Pinpoint the cell where the given text exists, returning its [x, y] midpoint coordinate. 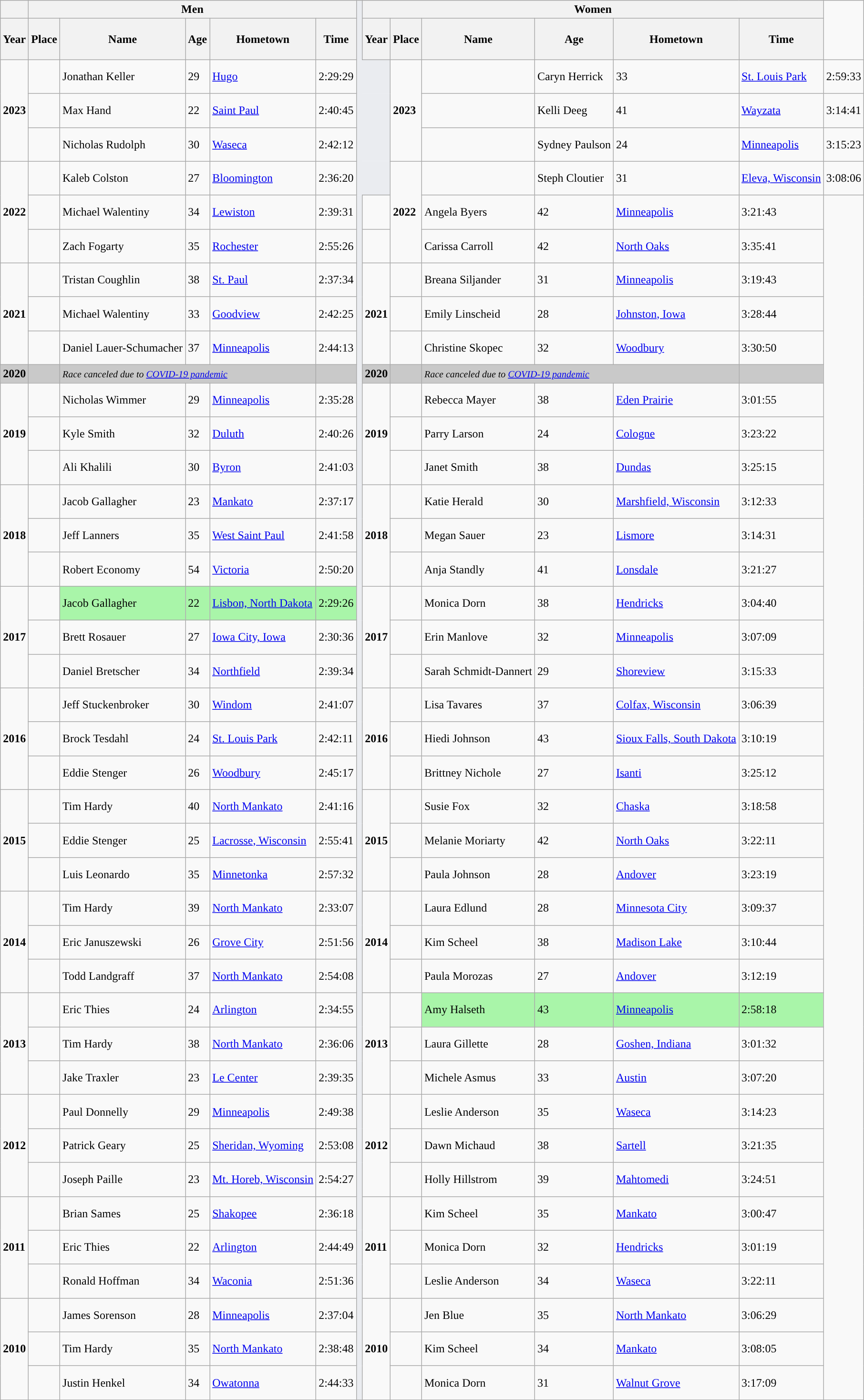
Kyle Smith [123, 434]
Steph Cloutier [574, 178]
54 [197, 570]
2:39:35 [336, 1078]
Daniel Bretscher [123, 671]
2:40:26 [336, 434]
2:55:41 [336, 840]
Eric Januszewski [123, 943]
Northfield [263, 671]
3:12:33 [782, 502]
3:10:44 [782, 943]
Parry Larson [478, 434]
Rochester [263, 246]
Breana Siljander [478, 280]
2:39:31 [336, 212]
Emily Linscheid [478, 314]
2:41:03 [336, 467]
2:37:34 [336, 280]
3:24:51 [782, 1179]
3:01:19 [782, 1247]
Saint Paul [263, 111]
2:45:17 [336, 773]
Lewiston [263, 212]
3:21:27 [782, 570]
Paula Morozas [478, 976]
3:17:09 [782, 1382]
2:42:11 [336, 738]
3:21:35 [782, 1146]
Madison Lake [676, 943]
Jeff Lanners [123, 535]
3:04:40 [782, 603]
Goodview [263, 314]
2:49:38 [336, 1111]
Katie Herald [478, 502]
Mahtomedi [676, 1179]
Robert Economy [123, 570]
Eleva, Wisconsin [782, 178]
Brian Sames [123, 1213]
Hiedi Johnson [478, 738]
Byron [263, 467]
2:55:26 [336, 246]
2:51:56 [336, 943]
2:39:34 [336, 671]
3:08:06 [843, 178]
3:14:41 [843, 111]
Luis Leonardo [123, 874]
Dundas [676, 467]
2:36:20 [336, 178]
Sydney Paulson [574, 144]
2:44:49 [336, 1247]
2:30:36 [336, 637]
3:01:32 [782, 1044]
Waconia [263, 1281]
40 [197, 806]
Eden Prairie [676, 400]
Jonathan Keller [123, 76]
Megan Sauer [478, 535]
Joseph Paille [123, 1179]
2:35:28 [336, 400]
Shoreview [676, 671]
3:12:19 [782, 976]
2:41:16 [336, 806]
Brock Tesdahl [123, 738]
Nicholas Rudolph [123, 144]
Minnetonka [263, 874]
Iowa City, Iowa [263, 637]
Melanie Moriarty [478, 840]
3:14:23 [782, 1111]
2:36:06 [336, 1044]
Brittney Nichole [478, 773]
2:34:55 [336, 1010]
Johnston, Iowa [676, 314]
Amy Halseth [478, 1010]
Holly Hillstrom [478, 1179]
Zach Fogarty [123, 246]
Laura Edlund [478, 908]
2:57:32 [336, 874]
2:59:33 [843, 76]
Carissa Carroll [478, 246]
Bloomington [263, 178]
2:41:58 [336, 535]
Isanti [676, 773]
Paul Donnelly [123, 1111]
3:07:09 [782, 637]
3:15:23 [843, 144]
Paula Johnson [478, 874]
2:54:08 [336, 976]
3:23:19 [782, 874]
3:06:39 [782, 705]
Lisbon, North Dakota [263, 603]
Kaleb Colston [123, 178]
Michele Asmus [478, 1078]
2:37:04 [336, 1315]
Lisa Tavares [478, 705]
Janet Smith [478, 467]
2:37:17 [336, 502]
Cologne [676, 434]
3:25:12 [782, 773]
Chaska [676, 806]
Nicholas Wimmer [123, 400]
Lonsdale [676, 570]
Caryn Herrick [574, 76]
3:14:31 [782, 535]
2:44:33 [336, 1382]
Sarah Schmidt-Dannert [478, 671]
Shakopee [263, 1213]
Duluth [263, 434]
Brett Rosauer [123, 637]
2:29:29 [336, 76]
Minnesota City [676, 908]
Lacrosse, Wisconsin [263, 840]
Jeff Stuckenbroker [123, 705]
Kelli Deeg [574, 111]
Dawn Michaud [478, 1146]
Sioux Falls, South Dakota [676, 738]
Grove City [263, 943]
Todd Landgraff [123, 976]
2:40:45 [336, 111]
Hugo [263, 76]
Justin Henkel [123, 1382]
Rebecca Mayer [478, 400]
Wayzata [782, 111]
Ali Khalili [123, 467]
2:38:48 [336, 1349]
3:01:55 [782, 400]
3:09:37 [782, 908]
2:42:12 [336, 144]
3:28:44 [782, 314]
Anja Standly [478, 570]
Mt. Horeb, Wisconsin [263, 1179]
3:30:50 [782, 347]
2:53:08 [336, 1146]
3:10:19 [782, 738]
Austin [676, 1078]
Women [593, 10]
2:33:07 [336, 908]
Daniel Lauer-Schumacher [123, 347]
3:15:33 [782, 671]
Erin Manlove [478, 637]
3:08:05 [782, 1349]
Jake Traxler [123, 1078]
Jen Blue [478, 1315]
Christine Skopec [478, 347]
Victoria [263, 570]
2:58:18 [782, 1010]
3:35:41 [782, 246]
Colfax, Wisconsin [676, 705]
Susie Fox [478, 806]
West Saint Paul [263, 535]
Owatonna [263, 1382]
Le Center [263, 1078]
3:07:20 [782, 1078]
2:51:36 [336, 1281]
3:19:43 [782, 280]
2:54:27 [336, 1179]
Windom [263, 705]
3:06:29 [782, 1315]
2:29:26 [336, 603]
Sheridan, Wyoming [263, 1146]
Patrick Geary [123, 1146]
Marshfield, Wisconsin [676, 502]
2:42:25 [336, 314]
3:18:58 [782, 806]
3:25:15 [782, 467]
Angela Byers [478, 212]
Goshen, Indiana [676, 1044]
Lismore [676, 535]
Laura Gillette [478, 1044]
3:21:43 [782, 212]
2:44:13 [336, 347]
Men [193, 10]
3:23:22 [782, 434]
Sartell [676, 1146]
St. Paul [263, 280]
Walnut Grove [676, 1382]
Ronald Hoffman [123, 1281]
3:00:47 [782, 1213]
Max Hand [123, 111]
2:36:18 [336, 1213]
Tristan Coughlin [123, 280]
2:50:20 [336, 570]
James Sorenson [123, 1315]
2:41:07 [336, 705]
